From the cell containing the given text, extract its center point as [x, y] coordinate. 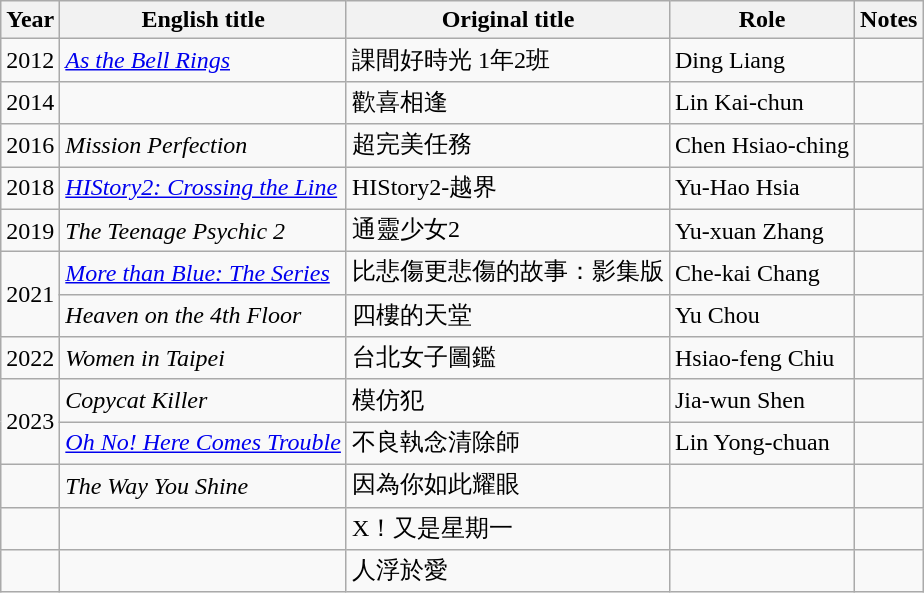
The Teenage Psychic 2 [204, 230]
歡喜相逢 [508, 102]
不良執念清除師 [508, 444]
Che-kai Chang [762, 274]
模仿犯 [508, 400]
2014 [30, 102]
Notes [889, 20]
Lin Yong-chuan [762, 444]
2012 [30, 60]
Yu-xuan Zhang [762, 230]
Yu Chou [762, 316]
Oh No! Here Comes Trouble [204, 444]
Lin Kai-chun [762, 102]
台北女子圖鑑 [508, 358]
As the Bell Rings [204, 60]
The Way You Shine [204, 486]
Women in Taipei [204, 358]
四樓的天堂 [508, 316]
2016 [30, 146]
HIStory2-越界 [508, 188]
Jia-wun Shen [762, 400]
X！又是星期一 [508, 528]
English title [204, 20]
2022 [30, 358]
Copycat Killer [204, 400]
More than Blue: The Series [204, 274]
人浮於愛 [508, 572]
HIStory2: Crossing the Line [204, 188]
比悲傷更悲傷的故事：影集版 [508, 274]
2023 [30, 422]
2019 [30, 230]
課間好時光 1年2班 [508, 60]
超完美任務 [508, 146]
Ding Liang [762, 60]
Role [762, 20]
Chen Hsiao-ching [762, 146]
Heaven on the 4th Floor [204, 316]
Original title [508, 20]
2021 [30, 294]
Mission Perfection [204, 146]
Yu-Hao Hsia [762, 188]
Hsiao-feng Chiu [762, 358]
通靈少女2 [508, 230]
因為你如此耀眼 [508, 486]
2018 [30, 188]
Year [30, 20]
